Return the (X, Y) coordinate for the center point of the cell that contains the specified text.  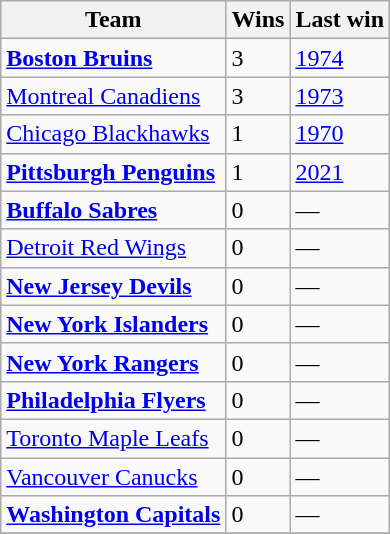
New York Islanders (114, 324)
1974 (340, 58)
2021 (340, 172)
Montreal Canadiens (114, 96)
Boston Bruins (114, 58)
Wins (258, 20)
1970 (340, 134)
Last win (340, 20)
1973 (340, 96)
Chicago Blackhawks (114, 134)
Philadelphia Flyers (114, 400)
Team (114, 20)
New Jersey Devils (114, 286)
Detroit Red Wings (114, 248)
Vancouver Canucks (114, 477)
New York Rangers (114, 362)
Pittsburgh Penguins (114, 172)
Washington Capitals (114, 515)
Buffalo Sabres (114, 210)
Toronto Maple Leafs (114, 438)
